Scan for the cell matching the given text and deliver its (X, Y) coordinate at center. 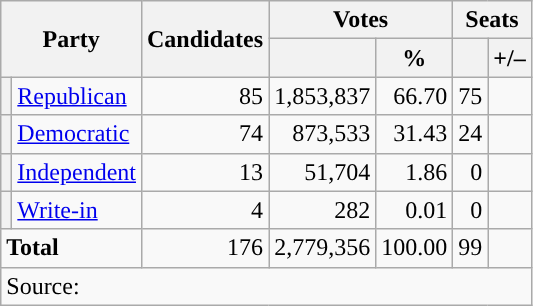
Democratic (77, 134)
75 (470, 96)
13 (204, 172)
Votes (361, 20)
0.01 (414, 210)
873,533 (322, 134)
Source: (266, 286)
Party (72, 39)
99 (470, 248)
+/– (510, 58)
1.86 (414, 172)
176 (204, 248)
% (414, 58)
31.43 (414, 134)
Candidates (204, 39)
Total (72, 248)
2,779,356 (322, 248)
4 (204, 210)
85 (204, 96)
Write-in (77, 210)
51,704 (322, 172)
100.00 (414, 248)
282 (322, 210)
1,853,837 (322, 96)
24 (470, 134)
74 (204, 134)
Independent (77, 172)
66.70 (414, 96)
Republican (77, 96)
Seats (492, 20)
